Return (X, Y) of the center of cell containing provided text 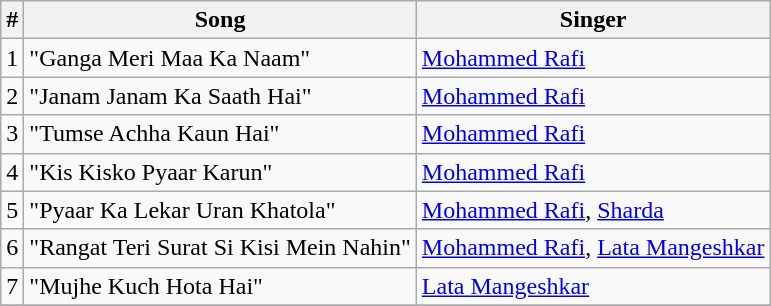
7 (12, 286)
2 (12, 96)
Song (220, 20)
"Ganga Meri Maa Ka Naam" (220, 58)
"Rangat Teri Surat Si Kisi Mein Nahin" (220, 248)
1 (12, 58)
Mohammed Rafi, Sharda (593, 210)
Mohammed Rafi, Lata Mangeshkar (593, 248)
"Kis Kisko Pyaar Karun" (220, 172)
"Tumse Achha Kaun Hai" (220, 134)
"Mujhe Kuch Hota Hai" (220, 286)
5 (12, 210)
Lata Mangeshkar (593, 286)
# (12, 20)
6 (12, 248)
"Pyaar Ka Lekar Uran Khatola" (220, 210)
"Janam Janam Ka Saath Hai" (220, 96)
3 (12, 134)
Singer (593, 20)
4 (12, 172)
